Pinpoint the cell where the given text exists, returning its (x, y) midpoint coordinate. 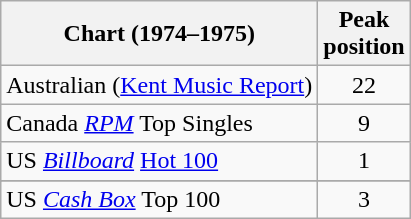
Chart (1974–1975) (160, 34)
Peakposition (364, 34)
22 (364, 85)
US Billboard Hot 100 (160, 161)
US Cash Box Top 100 (160, 199)
Canada RPM Top Singles (160, 123)
3 (364, 199)
9 (364, 123)
Australian (Kent Music Report) (160, 85)
1 (364, 161)
